Capture the cell that displays the provided text and extract its [X, Y] central coordinate. 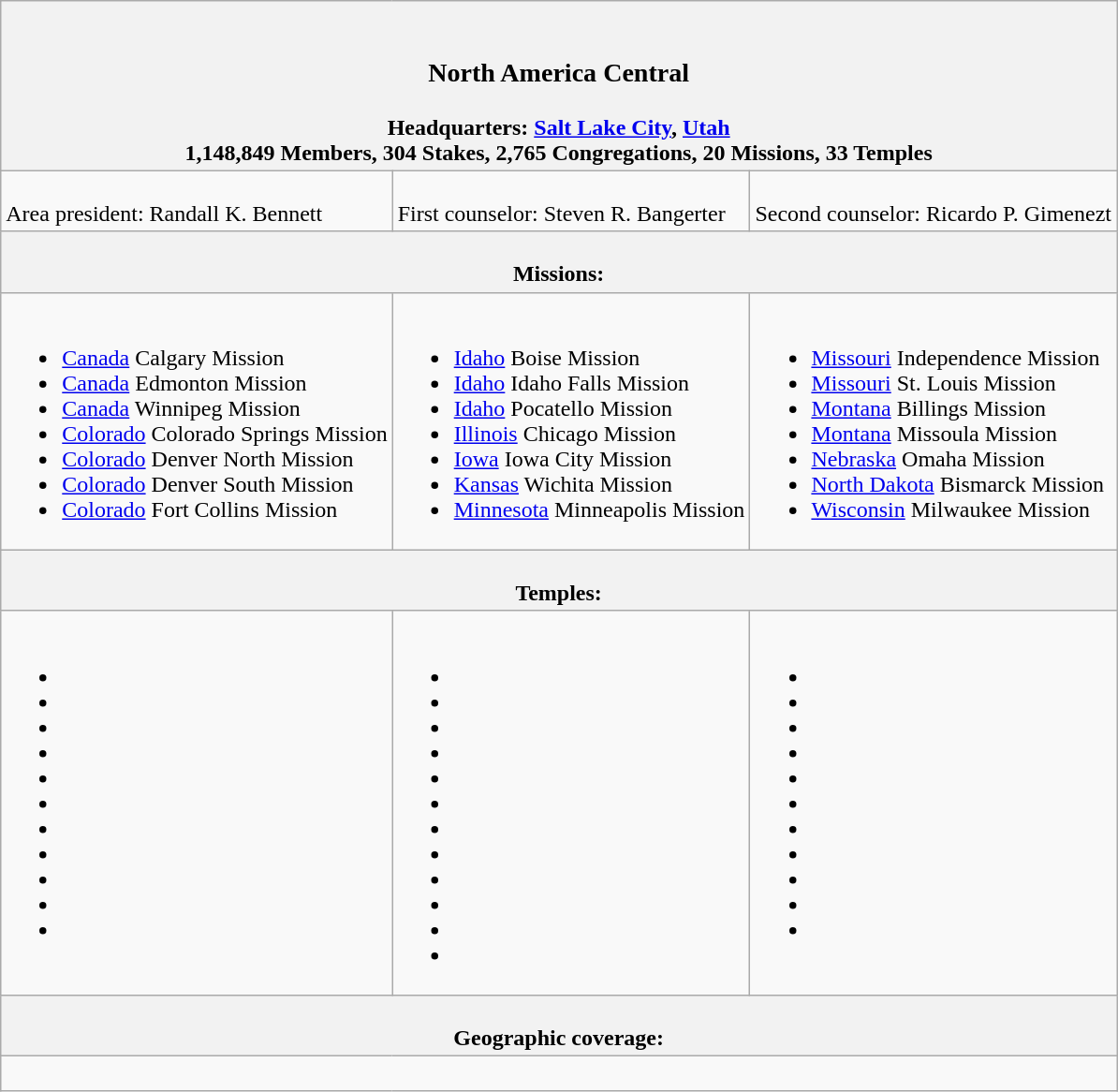
Second counselor: Ricardo P. Gimenezt [934, 200]
Geographic coverage: [559, 1025]
First counselor: Steven R. Bangerter [571, 200]
North America CentralHeadquarters: Salt Lake City, Utah1,148,849 Members, 304 Stakes, 2,765 Congregations, 20 Missions, 33 Temples [559, 86]
Missions: [559, 262]
Area president: Randall K. Bennett [197, 200]
Temples: [559, 581]
